From the cell containing the given text, extract its center point as (X, Y) coordinate. 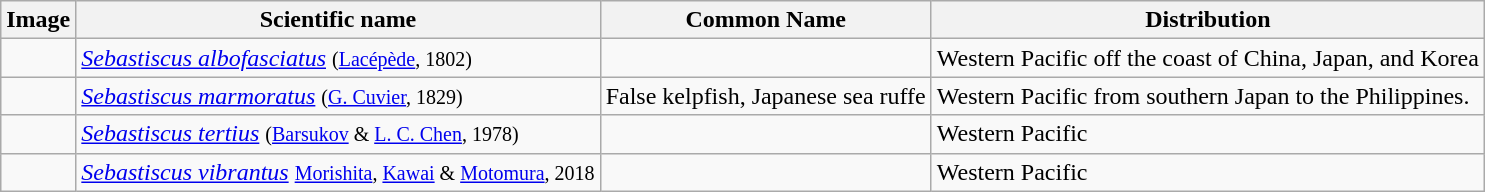
Sebastiscus marmoratus (G. Cuvier, 1829) (338, 96)
False kelpfish, Japanese sea ruffe (766, 96)
Distribution (1208, 20)
Western Pacific from southern Japan to the Philippines. (1208, 96)
Western Pacific off the coast of China, Japan, and Korea (1208, 58)
Sebastiscus albofasciatus (Lacépède, 1802) (338, 58)
Common Name (766, 20)
Sebastiscus tertius (Barsukov & L. C. Chen, 1978) (338, 134)
Scientific name (338, 20)
Image (38, 20)
Sebastiscus vibrantus Morishita, Kawai & Motomura, 2018 (338, 172)
